Scan for the cell matching the given text and deliver its [x, y] coordinate at center. 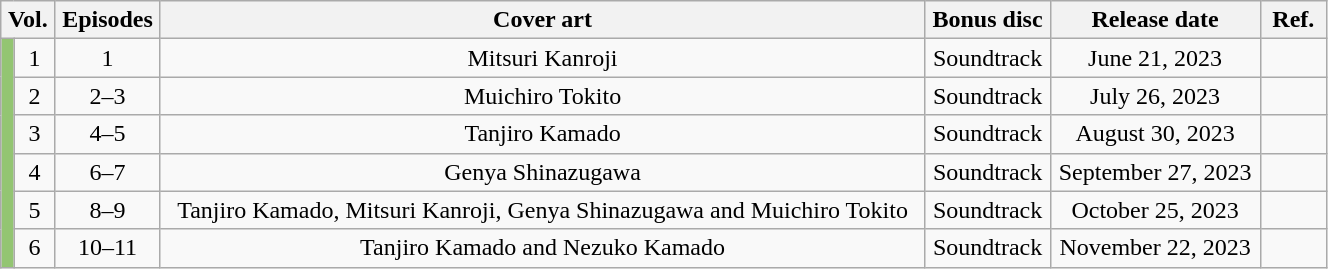
6–7 [108, 172]
Tanjiro Kamado [542, 134]
2 [34, 96]
Muichiro Tokito [542, 96]
Bonus disc [988, 20]
10–11 [108, 248]
July 26, 2023 [1155, 96]
Vol. [28, 20]
8–9 [108, 210]
4 [34, 172]
3 [34, 134]
August 30, 2023 [1155, 134]
Release date [1155, 20]
Ref. [1293, 20]
Tanjiro Kamado, Mitsuri Kanroji, Genya Shinazugawa and Muichiro Tokito [542, 210]
5 [34, 210]
4–5 [108, 134]
Mitsuri Kanroji [542, 58]
November 22, 2023 [1155, 248]
October 25, 2023 [1155, 210]
Cover art [542, 20]
6 [34, 248]
Genya Shinazugawa [542, 172]
Episodes [108, 20]
Tanjiro Kamado and Nezuko Kamado [542, 248]
June 21, 2023 [1155, 58]
2–3 [108, 96]
September 27, 2023 [1155, 172]
